Identify which cell holds the provided text, then report its [X, Y] central coordinate. 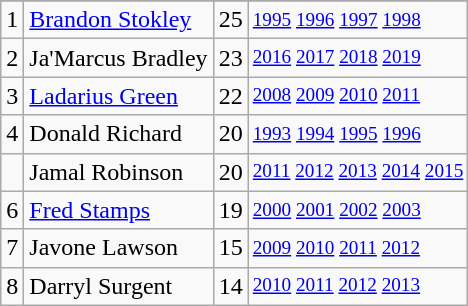
6 [12, 210]
Donald Richard [118, 134]
15 [230, 248]
23 [230, 58]
2 [12, 58]
3 [12, 96]
8 [12, 286]
Fred Stamps [118, 210]
Darryl Surgent [118, 286]
2011 2012 2013 2014 2015 [358, 172]
2016 2017 2018 2019 [358, 58]
19 [230, 210]
1993 1994 1995 1996 [358, 134]
Ladarius Green [118, 96]
Ja'Marcus Bradley [118, 58]
4 [12, 134]
Javone Lawson [118, 248]
25 [230, 20]
2010 2011 2012 2013 [358, 286]
1995 1996 1997 1998 [358, 20]
2000 2001 2002 2003 [358, 210]
Brandon Stokley [118, 20]
22 [230, 96]
7 [12, 248]
1 [12, 20]
2008 2009 2010 2011 [358, 96]
14 [230, 286]
2009 2010 2011 2012 [358, 248]
Jamal Robinson [118, 172]
